Determine the [x, y] coordinate at the center of the cell enclosing the given text.  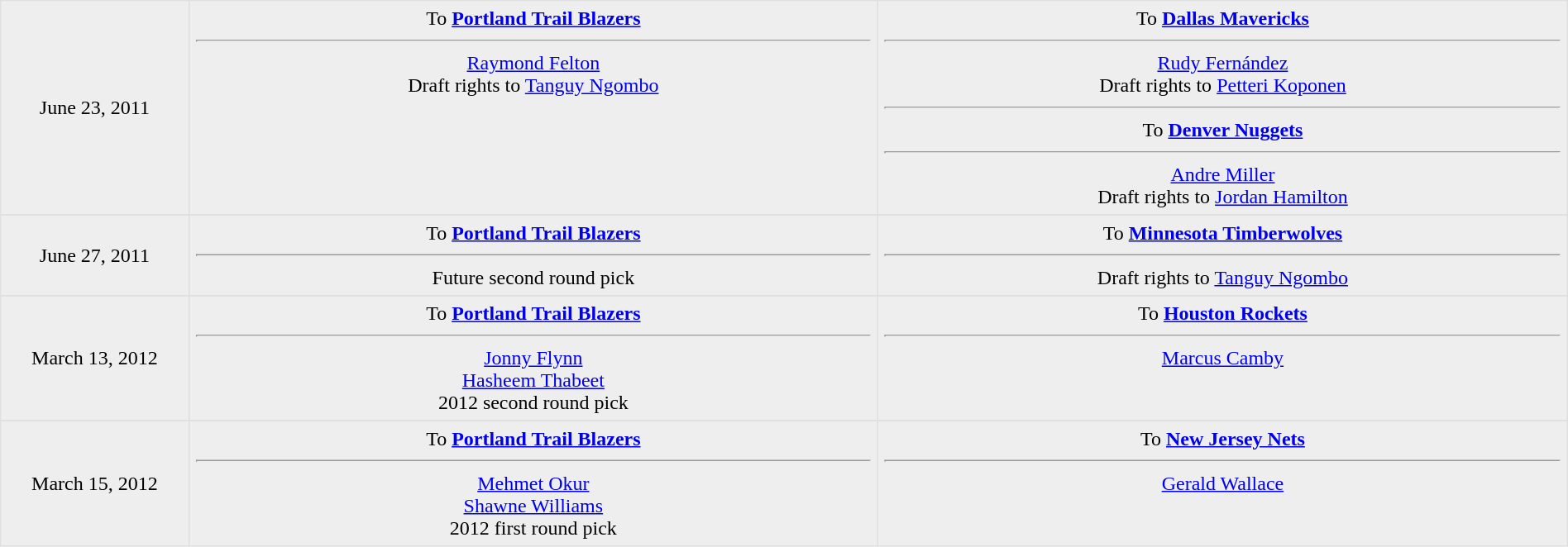
To Portland Trail BlazersJonny FlynnHasheem Thabeet2012 second round pick [533, 359]
March 13, 2012 [94, 359]
To Portland Trail BlazersMehmet OkurShawne Williams2012 first round pick [533, 483]
March 15, 2012 [94, 483]
To Dallas MavericksRudy FernándezDraft rights to Petteri Koponen To Denver NuggetsAndre MillerDraft rights to Jordan Hamilton [1223, 108]
To New Jersey NetsGerald Wallace [1223, 483]
June 27, 2011 [94, 255]
To Portland Trail BlazersFuture second round pick [533, 255]
June 23, 2011 [94, 108]
To Portland Trail BlazersRaymond FeltonDraft rights to Tanguy Ngombo [533, 108]
To Houston RocketsMarcus Camby [1223, 359]
To Minnesota TimberwolvesDraft rights to Tanguy Ngombo [1223, 255]
